From the cell containing the given text, extract its center point as (x, y) coordinate. 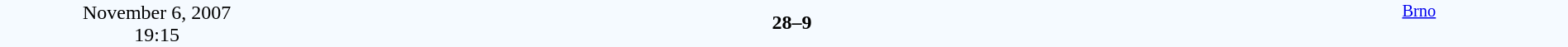
November 6, 200719:15 (157, 23)
Brno (1419, 23)
28–9 (791, 22)
